Scan for the cell matching the given text and deliver its (x, y) coordinate at center. 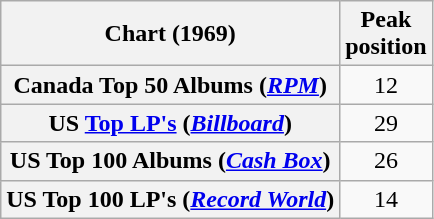
Chart (1969) (170, 34)
Peakposition (386, 34)
US Top 100 Albums (Cash Box) (170, 161)
14 (386, 199)
US Top LP's (Billboard) (170, 123)
US Top 100 LP's (Record World) (170, 199)
29 (386, 123)
12 (386, 85)
Canada Top 50 Albums (RPM) (170, 85)
26 (386, 161)
